Capture the cell that displays the provided text and extract its (x, y) central coordinate. 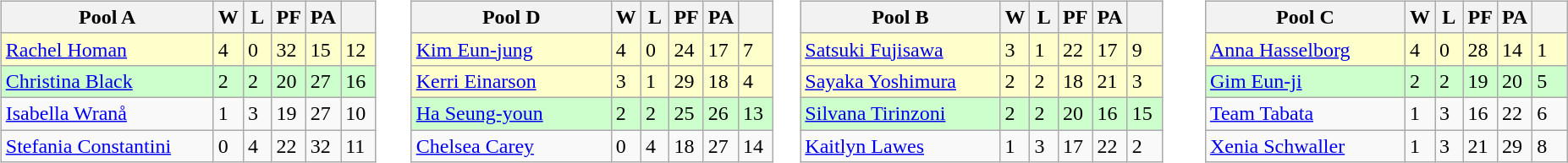
Rachel Homan (107, 49)
Chelsea Carey (511, 146)
5 (1550, 81)
Satsuki Fujisawa (900, 49)
Silvana Tirinzoni (900, 113)
Pool A (107, 17)
Kim Eun-jung (511, 49)
Kerri Einarson (511, 81)
Xenia Schwaller (1305, 146)
Ha Seung-youn (511, 113)
Isabella Wranå (107, 113)
Christina Black (107, 81)
13 (756, 113)
28 (1480, 49)
Anna Hasselborg (1305, 49)
Kaitlyn Lawes (900, 146)
7 (756, 49)
26 (721, 113)
Pool B (900, 17)
11 (359, 146)
8 (1550, 146)
24 (686, 49)
10 (359, 113)
Team Tabata (1305, 113)
Pool D (511, 17)
12 (359, 49)
25 (686, 113)
Pool C (1305, 17)
Gim Eun-ji (1305, 81)
Stefania Constantini (107, 146)
Sayaka Yoshimura (900, 81)
9 (1144, 49)
6 (1550, 113)
